Capture the cell that displays the provided text and extract its (x, y) central coordinate. 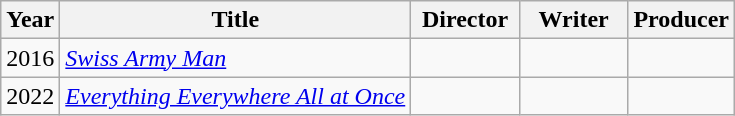
Writer (574, 20)
2022 (30, 96)
Everything Everywhere All at Once (236, 96)
Year (30, 20)
Title (236, 20)
Producer (682, 20)
Swiss Army Man (236, 58)
Director (466, 20)
2016 (30, 58)
